Extract the [x, y] coordinate from the center of the cell holding the provided text.  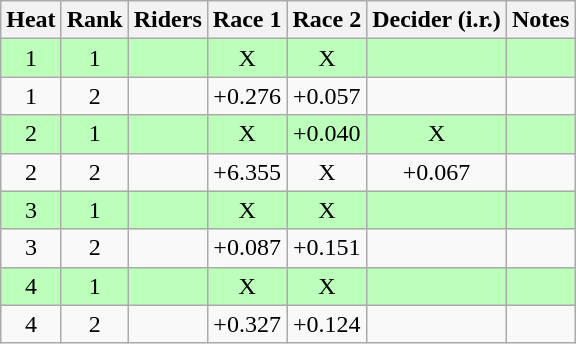
+0.087 [247, 248]
Rank [94, 20]
Race 2 [327, 20]
+0.067 [437, 172]
+6.355 [247, 172]
+0.151 [327, 248]
Notes [540, 20]
Riders [168, 20]
+0.327 [247, 324]
+0.276 [247, 96]
+0.124 [327, 324]
+0.057 [327, 96]
Decider (i.r.) [437, 20]
Heat [31, 20]
Race 1 [247, 20]
+0.040 [327, 134]
